Detect which cell encompasses the target text, then output its (X, Y) center coordinate. 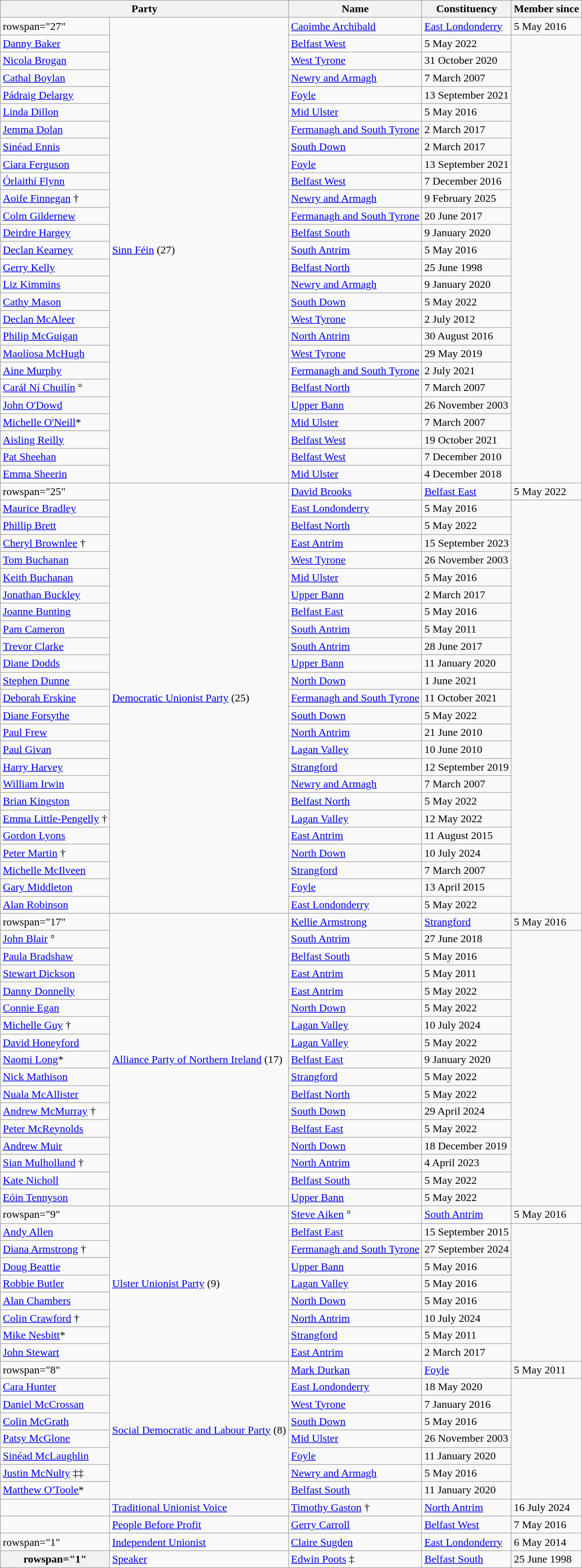
Cathy Mason (55, 302)
Diana Armstrong † (55, 1249)
13 April 2015 (467, 887)
12 May 2022 (467, 819)
Michelle Guy † (55, 1025)
Mark Durkan (355, 1370)
30 August 2016 (467, 336)
29 May 2019 (467, 353)
Independent Unionist (199, 1542)
18 December 2019 (467, 1146)
2 July 2021 (467, 371)
rowspan="25" (55, 491)
Ulster Unionist Party (9) (199, 1283)
Andy Allen (55, 1232)
Naomi Long* (55, 1060)
Trevor Clarke (55, 646)
Kate Nicholl (55, 1180)
David Honeyford (55, 1042)
Nick Mathison (55, 1077)
Declan McAleer (55, 319)
Carál Ní Chuilín ° (55, 388)
Cathal Boylan (55, 78)
Alan Robinson (55, 905)
Steve Aiken ° (355, 1215)
Paul Givan (55, 749)
Danny Donnelly (55, 991)
Paul Frew (55, 732)
Harry Harvey (55, 767)
19 October 2021 (467, 439)
Colin McGrath (55, 1421)
Maolíosa McHugh (55, 353)
Sian Mulholland † (55, 1163)
Emma Sheerin (55, 474)
Social Democratic and Labour Party (8) (199, 1430)
28 June 2017 (467, 646)
Andrew McMurray † (55, 1111)
Liz Kimmins (55, 285)
Pádraig Delargy (55, 95)
Michelle O'Neill* (55, 422)
Democratic Unionist Party (25) (199, 698)
20 June 2017 (467, 216)
rowspan="8" (55, 1370)
Gerry Carroll (355, 1525)
1 June 2021 (467, 681)
Órlaithí Flynn (55, 181)
Doug Beattie (55, 1266)
11 October 2021 (467, 698)
31 October 2020 (467, 61)
Gerry Kelly (55, 267)
12 September 2019 (467, 767)
Traditional Unionist Voice (199, 1507)
18 May 2020 (467, 1387)
Brian Kingston (55, 801)
7 January 2016 (467, 1404)
Edwin Poots ‡ (355, 1559)
Linda Dillon (55, 112)
Robbie Butler (55, 1283)
Nuala McAllister (55, 1094)
Member since (546, 9)
15 September 2023 (467, 543)
Keith Buchanan (55, 577)
7 May 2016 (546, 1525)
Mike Nesbitt* (55, 1335)
John Blair ° (55, 939)
Party (145, 9)
Declan Kearney (55, 250)
9 February 2025 (467, 198)
27 June 2018 (467, 939)
Connie Egan (55, 1008)
Michelle McIlveen (55, 870)
Deirdre Hargey (55, 233)
Danny Baker (55, 43)
Andrew Muir (55, 1146)
27 September 2024 (467, 1249)
Phillip Brett (55, 526)
21 June 2010 (467, 732)
Tom Buchanan (55, 560)
Matthew O'Toole* (55, 1490)
Deborah Erskine (55, 698)
Emma Little-Pengelly † (55, 819)
Gary Middleton (55, 887)
Stewart Dickson (55, 973)
Cheryl Brownlee † (55, 543)
rowspan="9" (55, 1215)
Constituency (467, 9)
Pat Sheehan (55, 457)
7 December 2016 (467, 181)
Justin McNulty ‡‡ (55, 1473)
Alliance Party of Northern Ireland (17) (199, 1060)
Kellie Armstrong (355, 922)
Aine Murphy (55, 371)
Aoife Finnegan † (55, 198)
Stephen Dunne (55, 681)
Sinéad McLaughlin (55, 1456)
John O'Dowd (55, 405)
2 July 2012 (467, 319)
Colin Crawford † (55, 1318)
Joanne Bunting (55, 612)
6 May 2014 (546, 1542)
Speaker (199, 1559)
Aisling Reilly (55, 439)
Alan Chambers (55, 1301)
Paula Bradshaw (55, 956)
Pam Cameron (55, 629)
Peter Martin † (55, 853)
David Brooks (355, 491)
Diane Forsythe (55, 715)
4 April 2023 (467, 1163)
rowspan="27" (55, 26)
Sinéad Ennis (55, 147)
Jemma Dolan (55, 129)
Peter McReynolds (55, 1129)
15 September 2015 (467, 1232)
Philip McGuigan (55, 336)
Maurice Bradley (55, 509)
Gordon Lyons (55, 836)
William Irwin (55, 784)
People Before Profit (199, 1525)
Colm Gildernew (55, 216)
Claire Sugden (355, 1542)
Jonathan Buckley (55, 595)
10 June 2010 (467, 749)
Timothy Gaston † (355, 1507)
rowspan="17" (55, 922)
4 December 2018 (467, 474)
John Stewart (55, 1353)
16 July 2024 (546, 1507)
Diane Dodds (55, 663)
11 August 2015 (467, 836)
Ciara Ferguson (55, 164)
29 April 2024 (467, 1111)
Name (355, 9)
Caoimhe Archibald (355, 26)
7 December 2010 (467, 457)
Daniel McCrossan (55, 1404)
Patsy McGlone (55, 1439)
Eóin Tennyson (55, 1197)
Nicola Brogan (55, 61)
Sinn Féin (27) (199, 250)
Cara Hunter (55, 1387)
